Determine the [x, y] coordinate at the center of the cell enclosing the given text.  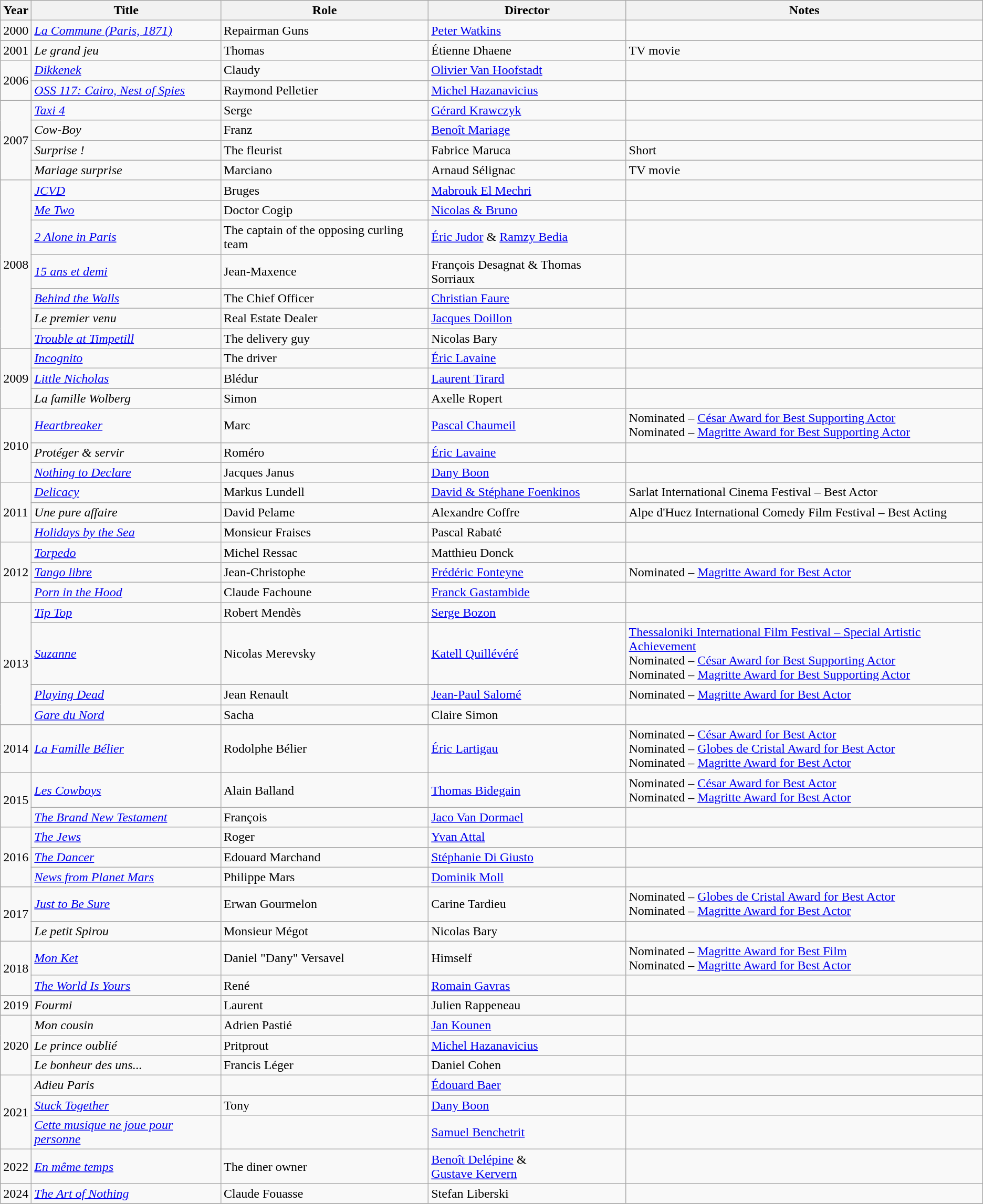
2010 [16, 445]
Monsieur Fraises [325, 532]
Jean-Paul Salomé [527, 695]
Benoît Delépine & Gustave Kervern [527, 1166]
Nicolas Merevsky [325, 654]
Mon Ket [126, 958]
Nominated – Globes de Cristal Award for Best ActorNominated – Magritte Award for Best Actor [804, 904]
2014 [16, 749]
Rodolphe Bélier [325, 749]
Jaco Van Dormael [527, 817]
Little Nicholas [126, 378]
Francis Léger [325, 1065]
Franck Gastambide [527, 592]
Robert Mendès [325, 612]
David & Stéphane Foenkinos [527, 492]
Claudy [325, 70]
Michel Ressac [325, 552]
Nominated – César Award for Best ActorNominated – Magritte Award for Best Actor [804, 790]
2018 [16, 968]
Dikkenek [126, 70]
2013 [16, 663]
Pritprout [325, 1045]
2021 [16, 1113]
The Art of Nothing [126, 1194]
Marc [325, 425]
Claude Fachoune [325, 592]
Nominated – Magritte Award for Best FilmNominated – Magritte Award for Best Actor [804, 958]
Alpe d'Huez International Comedy Film Festival – Best Acting [804, 512]
Serge [325, 110]
Jean-Christophe [325, 572]
Mabrouk El Mechri [527, 190]
Erwan Gourmelon [325, 904]
La Commune (Paris, 1871) [126, 30]
Notes [804, 10]
Doctor Cogip [325, 210]
Matthieu Donck [527, 552]
Carine Tardieu [527, 904]
Édouard Baer [527, 1085]
The driver [325, 358]
Jacques Doillon [527, 319]
Tip Top [126, 612]
Éric Lartigau [527, 749]
Pascal Rabaté [527, 532]
Laurent Tirard [527, 378]
Tony [325, 1105]
Peter Watkins [527, 30]
Sacha [325, 715]
Me Two [126, 210]
Himself [527, 958]
David Pelame [325, 512]
Role [325, 10]
Étienne Dhaene [527, 50]
Fabrice Maruca [527, 150]
Daniel Cohen [527, 1065]
François Desagnat & Thomas Sorriaux [527, 271]
Roger [325, 837]
Claire Simon [527, 715]
Short [804, 150]
Pascal Chaumeil [527, 425]
The captain of the opposing curling team [325, 237]
Nicolas & Bruno [527, 210]
Julien Rappeneau [527, 1005]
2 Alone in Paris [126, 237]
Monsieur Mégot [325, 931]
Le prince oublié [126, 1045]
Tango libre [126, 572]
René [325, 985]
Dominik Moll [527, 877]
2001 [16, 50]
La Famille Bélier [126, 749]
Simon [325, 398]
OSS 117: Cairo, Nest of Spies [126, 90]
2022 [16, 1166]
Alain Balland [325, 790]
Director [527, 10]
Repairman Guns [325, 30]
Playing Dead [126, 695]
The Dancer [126, 857]
2012 [16, 572]
Suzanne [126, 654]
Samuel Benchetrit [527, 1133]
Jean Renault [325, 695]
Le grand jeu [126, 50]
Taxi 4 [126, 110]
2007 [16, 140]
Protéger & servir [126, 452]
2015 [16, 800]
Benoît Mariage [527, 130]
Title [126, 10]
Just to Be Sure [126, 904]
Behind the Walls [126, 299]
2017 [16, 914]
Year [16, 10]
Nominated – César Award for Best ActorNominated – Globes de Cristal Award for Best ActorNominated – Magritte Award for Best Actor [804, 749]
Le bonheur des uns... [126, 1065]
Le petit Spirou [126, 931]
Jean-Maxence [325, 271]
2000 [16, 30]
The Chief Officer [325, 299]
Gérard Krawczyk [527, 110]
Le premier venu [126, 319]
Katell Quillévéré [527, 654]
Holidays by the Sea [126, 532]
Frédéric Fonteyne [527, 572]
Christian Faure [527, 299]
Nominated – César Award for Best Supporting ActorNominated – Magritte Award for Best Supporting Actor [804, 425]
La famille Wolberg [126, 398]
2024 [16, 1194]
Laurent [325, 1005]
Cow-Boy [126, 130]
Romain Gavras [527, 985]
Franz [325, 130]
Thomas [325, 50]
The Jews [126, 837]
Claude Fouasse [325, 1194]
Incognito [126, 358]
Jan Kounen [527, 1025]
2009 [16, 378]
Les Cowboys [126, 790]
15 ans et demi [126, 271]
Trouble at Timpetill [126, 339]
Markus Lundell [325, 492]
2020 [16, 1045]
The fleurist [325, 150]
Jacques Janus [325, 472]
Philippe Mars [325, 877]
JCVD [126, 190]
Arnaud Sélignac [527, 170]
2006 [16, 80]
News from Planet Mars [126, 877]
Torpedo [126, 552]
The delivery guy [325, 339]
Axelle Ropert [527, 398]
Daniel "Dany" Versavel [325, 958]
2011 [16, 512]
Delicacy [126, 492]
Blédur [325, 378]
Cette musique ne joue pour personne [126, 1133]
Mariage surprise [126, 170]
The Brand New Testament [126, 817]
Éric Judor & Ramzy Bedia [527, 237]
Adieu Paris [126, 1085]
Surprise ! [126, 150]
Stéphanie Di Giusto [527, 857]
Heartbreaker [126, 425]
Sarlat International Cinema Festival – Best Actor [804, 492]
Adrien Pastié [325, 1025]
Raymond Pelletier [325, 90]
François [325, 817]
Nothing to Declare [126, 472]
Mon cousin [126, 1025]
Fourmi [126, 1005]
Thomas Bidegain [527, 790]
Stefan Liberski [527, 1194]
Alexandre Coffre [527, 512]
The diner owner [325, 1166]
Yvan Attal [527, 837]
Roméro [325, 452]
Marciano [325, 170]
The World Is Yours [126, 985]
2016 [16, 857]
Gare du Nord [126, 715]
Real Estate Dealer [325, 319]
Porn in the Hood [126, 592]
Serge Bozon [527, 612]
2008 [16, 264]
Stuck Together [126, 1105]
2019 [16, 1005]
En même temps [126, 1166]
Edouard Marchand [325, 857]
Bruges [325, 190]
Une pure affaire [126, 512]
Olivier Van Hoofstadt [527, 70]
